Extract the (X, Y) coordinate from the center of the cell holding the provided text.  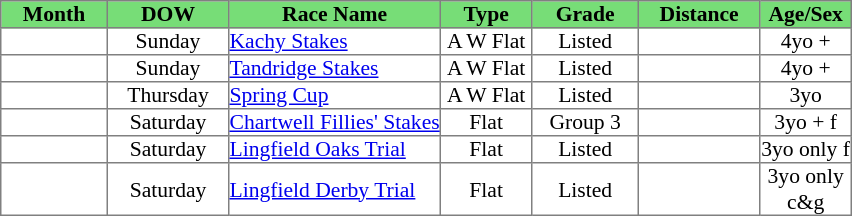
3yo only c&g (806, 189)
Tandridge Stakes (335, 68)
Lingfield Oaks Trial (335, 150)
Race Name (335, 14)
Thursday (168, 96)
Type (486, 14)
Month (54, 14)
Group 3 (585, 122)
Spring Cup (335, 96)
DOW (168, 14)
Kachy Stakes (335, 42)
3yo only f (806, 150)
Age/Sex (806, 14)
Lingfield Derby Trial (335, 189)
Distance (699, 14)
3yo (806, 96)
Grade (585, 14)
3yo + f (806, 122)
Chartwell Fillies' Stakes (335, 122)
